Detect which cell encompasses the target text, then output its [x, y] center coordinate. 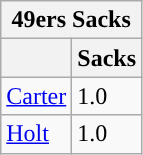
Carter [36, 96]
Holt [36, 134]
Sacks [107, 58]
49ers Sacks [72, 20]
